For the text-containing cell, return its midpoint in (x, y) coordinate format. 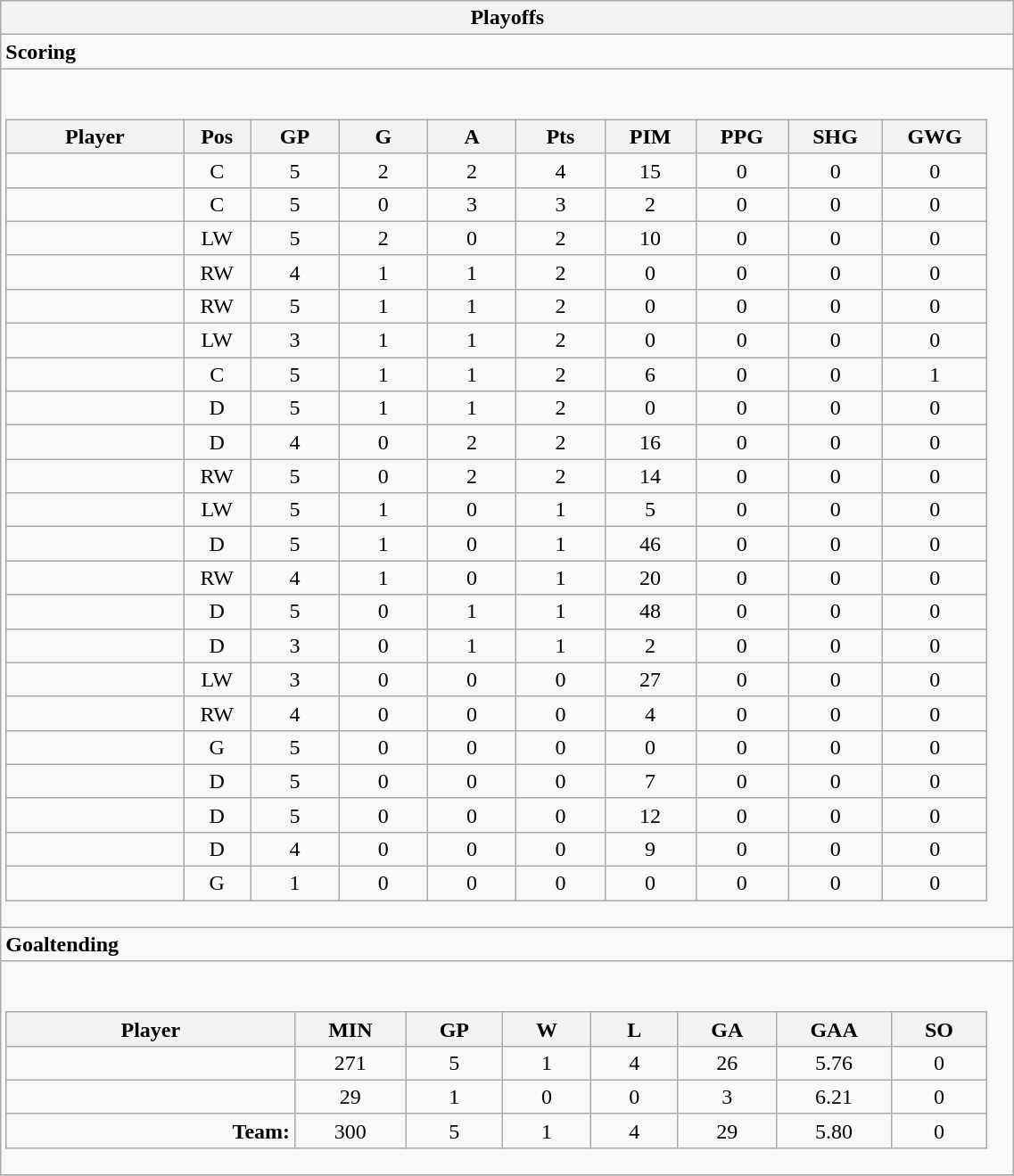
7 (650, 781)
300 (350, 1131)
14 (650, 476)
20 (650, 578)
26 (728, 1063)
L (635, 1029)
MIN (350, 1029)
5.80 (834, 1131)
W (548, 1029)
SHG (836, 136)
5.76 (834, 1063)
GA (728, 1029)
SO (938, 1029)
A (471, 136)
15 (650, 170)
271 (350, 1063)
Team: (151, 1131)
Pts (560, 136)
6 (650, 374)
Goaltending (507, 944)
27 (650, 679)
16 (650, 442)
PPG (742, 136)
Scoring (507, 52)
12 (650, 815)
46 (650, 544)
Pos (218, 136)
PIM (650, 136)
GWG (935, 136)
9 (650, 849)
48 (650, 612)
Player MIN GP W L GA GAA SO 271 5 1 4 26 5.76 0 29 1 0 0 3 6.21 0 Team: 300 5 1 4 29 5.80 0 (507, 1068)
10 (650, 238)
6.21 (834, 1097)
Playoffs (507, 18)
GAA (834, 1029)
